Scan for the cell matching the given text and deliver its [x, y] coordinate at center. 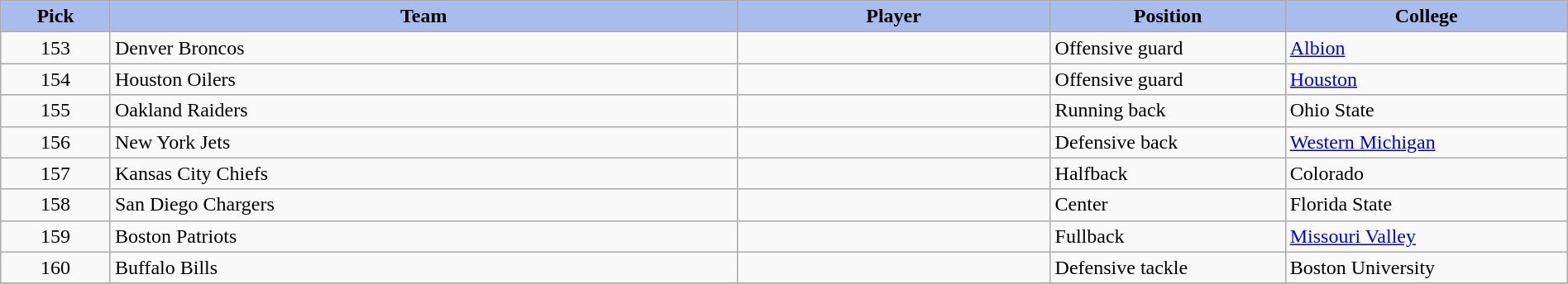
Houston Oilers [423, 79]
Ohio State [1426, 111]
Denver Broncos [423, 48]
156 [56, 142]
Missouri Valley [1426, 236]
San Diego Chargers [423, 205]
Kansas City Chiefs [423, 173]
155 [56, 111]
154 [56, 79]
Defensive tackle [1168, 267]
159 [56, 236]
Colorado [1426, 173]
Fullback [1168, 236]
College [1426, 17]
160 [56, 267]
Team [423, 17]
157 [56, 173]
Boston Patriots [423, 236]
Pick [56, 17]
New York Jets [423, 142]
Florida State [1426, 205]
158 [56, 205]
Oakland Raiders [423, 111]
Position [1168, 17]
Western Michigan [1426, 142]
Defensive back [1168, 142]
Boston University [1426, 267]
Buffalo Bills [423, 267]
Center [1168, 205]
Houston [1426, 79]
153 [56, 48]
Running back [1168, 111]
Albion [1426, 48]
Player [893, 17]
Halfback [1168, 173]
